Search for the cell housing the specified text and yield its [X, Y] center coordinate. 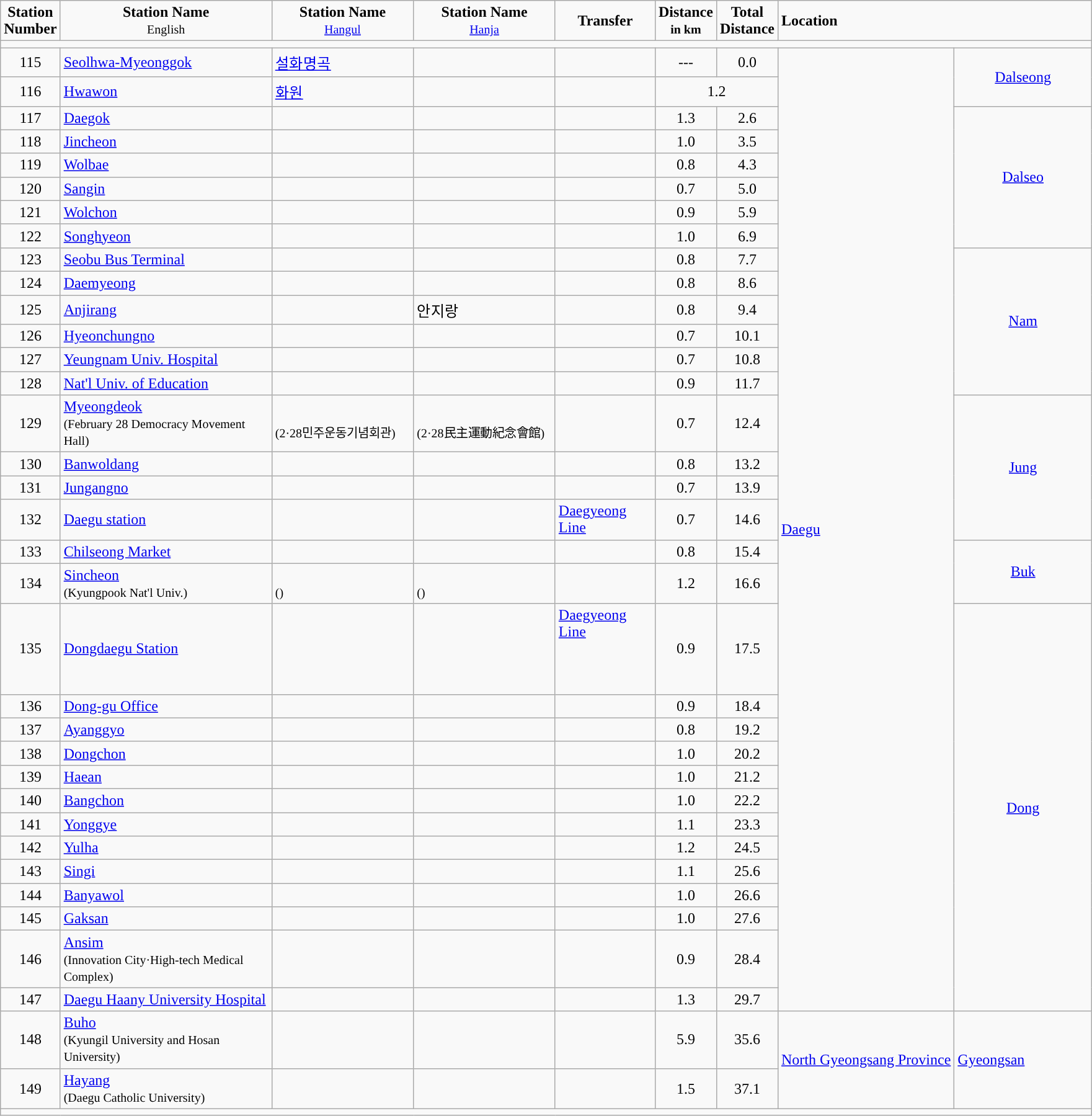
Buk [1023, 572]
148 [30, 1040]
Daegok [166, 118]
146 [30, 959]
138 [30, 753]
Daemyeong [166, 283]
Nam [1023, 321]
139 [30, 777]
Singi [166, 872]
Seolhwa-Myeonggok [166, 62]
14.6 [747, 520]
Yulha [166, 848]
Gyeongsan [1023, 1060]
11.7 [747, 383]
132 [30, 520]
28.4 [747, 959]
125 [30, 310]
15.4 [747, 551]
Station NameHangul [342, 21]
21.2 [747, 777]
Banyawol [166, 895]
Sangin [166, 189]
Buho(Kyungil University and Hosan University) [166, 1040]
126 [30, 336]
10.1 [747, 336]
16.6 [747, 583]
121 [30, 212]
144 [30, 895]
Distancein km [686, 21]
Yonggye [166, 824]
Ayanggyo [166, 730]
147 [30, 999]
4.3 [747, 165]
12.4 [747, 424]
22.2 [747, 800]
TotalDistance [747, 21]
134 [30, 583]
130 [30, 464]
Station NameEnglish [166, 21]
26.6 [747, 895]
Dalseong [1023, 77]
9.4 [747, 310]
North Gyeongsang Province [866, 1060]
123 [30, 259]
1.5 [686, 1088]
145 [30, 919]
Dalseo [1023, 177]
127 [30, 360]
129 [30, 424]
Myeongdeok(February 28 Democracy Movement Hall) [166, 424]
27.6 [747, 919]
6.9 [747, 236]
Gaksan [166, 919]
115 [30, 62]
Anjirang [166, 310]
Location [934, 21]
설화명곡 [342, 62]
Dongchon [166, 753]
2.6 [747, 118]
Daegu station [166, 520]
--- [686, 62]
Station NameHanja [485, 21]
133 [30, 551]
Sincheon(Kyungpook Nat'l Univ.) [166, 583]
13.2 [747, 464]
118 [30, 141]
3.5 [747, 141]
Transfer [605, 21]
Dong [1023, 808]
Jincheon [166, 141]
142 [30, 848]
117 [30, 118]
122 [30, 236]
20.2 [747, 753]
Dong-gu Office [166, 706]
25.6 [747, 872]
37.1 [747, 1088]
Jung [1023, 468]
13.9 [747, 488]
Daegu Haany University Hospital [166, 999]
35.6 [747, 1040]
17.5 [747, 649]
143 [30, 872]
Banwoldang [166, 464]
10.8 [747, 360]
136 [30, 706]
18.4 [747, 706]
Seobu Bus Terminal [166, 259]
Ansim(Innovation City·High-tech Medical Complex) [166, 959]
19.2 [747, 730]
Dongdaegu Station [166, 649]
137 [30, 730]
8.6 [747, 283]
화원 [342, 92]
29.7 [747, 999]
Daegu [866, 530]
7.7 [747, 259]
Jungangno [166, 488]
Haean [166, 777]
128 [30, 383]
0.0 [747, 62]
Hayang(Daegu Catholic University) [166, 1088]
(2·28民主運動紀念會館) [485, 424]
안지랑 [485, 310]
Hyeonchungno [166, 336]
135 [30, 649]
5.0 [747, 189]
Songhyeon [166, 236]
24.5 [747, 848]
Wolchon [166, 212]
Chilseong Market [166, 551]
(2·28민주운동기념회관) [342, 424]
149 [30, 1088]
StationNumber [30, 21]
Bangchon [166, 800]
140 [30, 800]
116 [30, 92]
Hwawon [166, 92]
124 [30, 283]
Wolbae [166, 165]
141 [30, 824]
119 [30, 165]
Yeungnam Univ. Hospital [166, 360]
23.3 [747, 824]
131 [30, 488]
Nat'l Univ. of Education [166, 383]
120 [30, 189]
